Identify which cell holds the provided text, then report its [x, y] central coordinate. 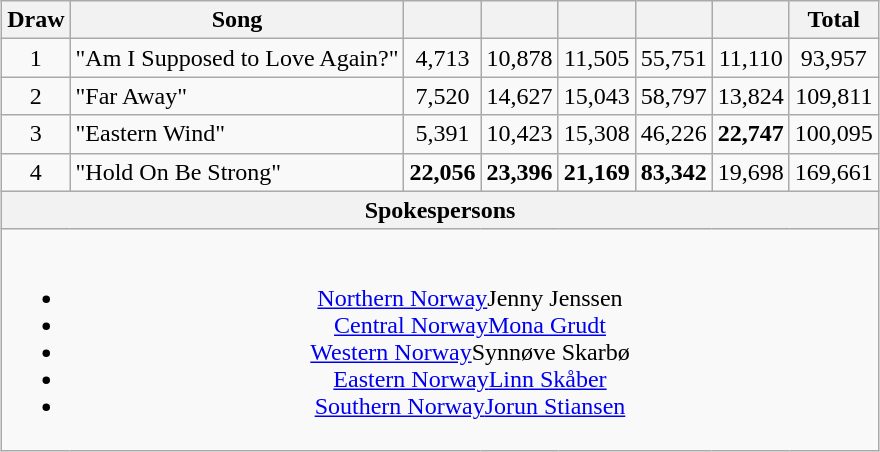
93,957 [834, 58]
15,308 [596, 134]
Spokespersons [440, 210]
22,747 [750, 134]
83,342 [674, 172]
11,110 [750, 58]
"Hold On Be Strong" [237, 172]
19,698 [750, 172]
55,751 [674, 58]
100,095 [834, 134]
2 [36, 96]
4,713 [442, 58]
Song [237, 20]
10,878 [520, 58]
14,627 [520, 96]
1 [36, 58]
22,056 [442, 172]
58,797 [674, 96]
Total [834, 20]
13,824 [750, 96]
21,169 [596, 172]
7,520 [442, 96]
Northern NorwayJenny JenssenCentral NorwayMona GrudtWestern NorwaySynnøve SkarbøEastern NorwayLinn SkåberSouthern NorwayJorun Stiansen [440, 340]
5,391 [442, 134]
15,043 [596, 96]
Draw [36, 20]
4 [36, 172]
46,226 [674, 134]
3 [36, 134]
"Far Away" [237, 96]
"Eastern Wind" [237, 134]
"Am I Supposed to Love Again?" [237, 58]
11,505 [596, 58]
169,661 [834, 172]
10,423 [520, 134]
23,396 [520, 172]
109,811 [834, 96]
